Return the [x, y] coordinate for the center point of the cell that contains the specified text.  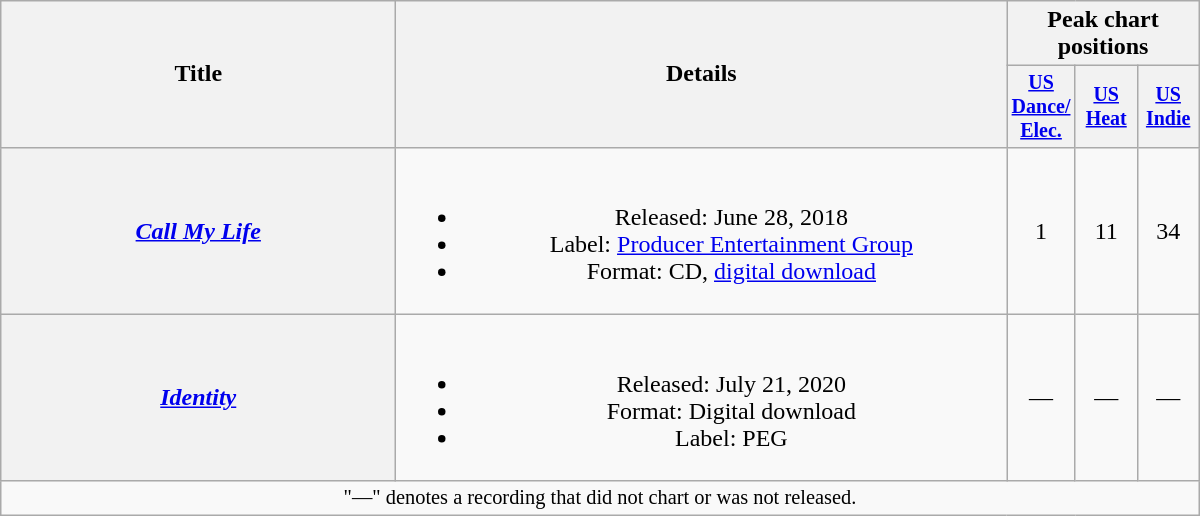
Released: July 21, 2020Format: Digital downloadLabel: PEG [702, 398]
US Indie [1168, 106]
Peak chart positions [1103, 34]
Title [198, 74]
Released: June 28, 2018Label: Producer Entertainment GroupFormat: CD, digital download [702, 230]
1 [1041, 230]
Identity [198, 398]
11 [1106, 230]
34 [1168, 230]
"—" denotes a recording that did not chart or was not released. [600, 498]
USHeat [1106, 106]
Call My Life [198, 230]
Details [702, 74]
USDance/Elec. [1041, 106]
